Capture the cell that displays the provided text and extract its [X, Y] central coordinate. 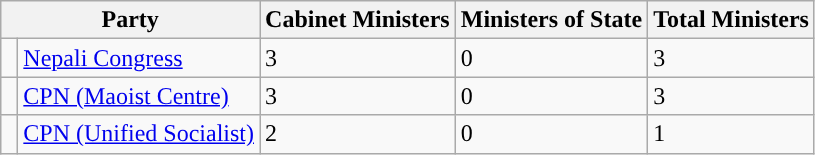
CPN (Unified Socialist) [139, 134]
Nepali Congress [139, 58]
2 [358, 134]
1 [732, 134]
CPN (Maoist Centre) [139, 96]
Cabinet Ministers [358, 20]
Total Ministers [732, 20]
Ministers of State [551, 20]
Party [130, 20]
